From the cell containing the given text, extract its center point as (x, y) coordinate. 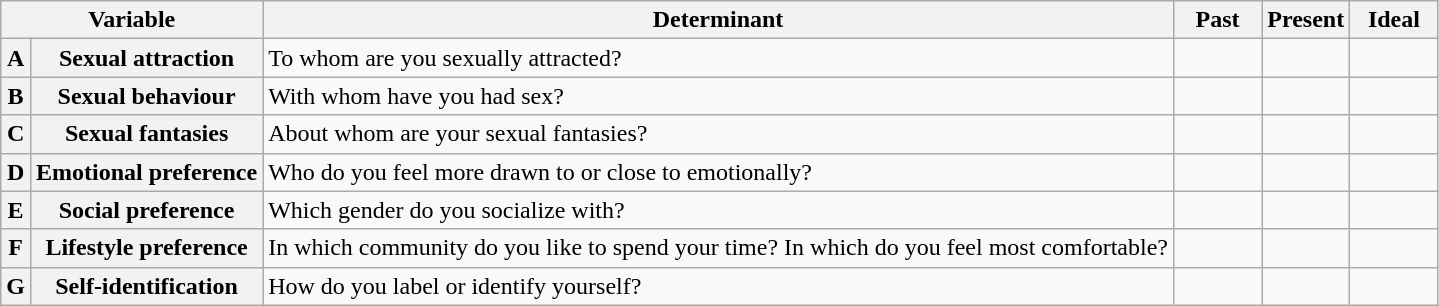
F (16, 248)
In which community do you like to spend your time? In which do you feel most comfortable? (718, 248)
A (16, 58)
Social preference (146, 210)
With whom have you had sex? (718, 96)
Sexual attraction (146, 58)
Past (1217, 20)
Variable (132, 20)
Self-identification (146, 286)
Which gender do you socialize with? (718, 210)
G (16, 286)
Sexual fantasies (146, 134)
Emotional preference (146, 172)
Who do you feel more drawn to or close to emotionally? (718, 172)
Sexual behaviour (146, 96)
Present (1306, 20)
About whom are your sexual fantasies? (718, 134)
C (16, 134)
How do you label or identify yourself? (718, 286)
B (16, 96)
Ideal (1394, 20)
Lifestyle preference (146, 248)
Determinant (718, 20)
D (16, 172)
E (16, 210)
To whom are you sexually attracted? (718, 58)
